Capture the cell that displays the provided text and extract its [x, y] central coordinate. 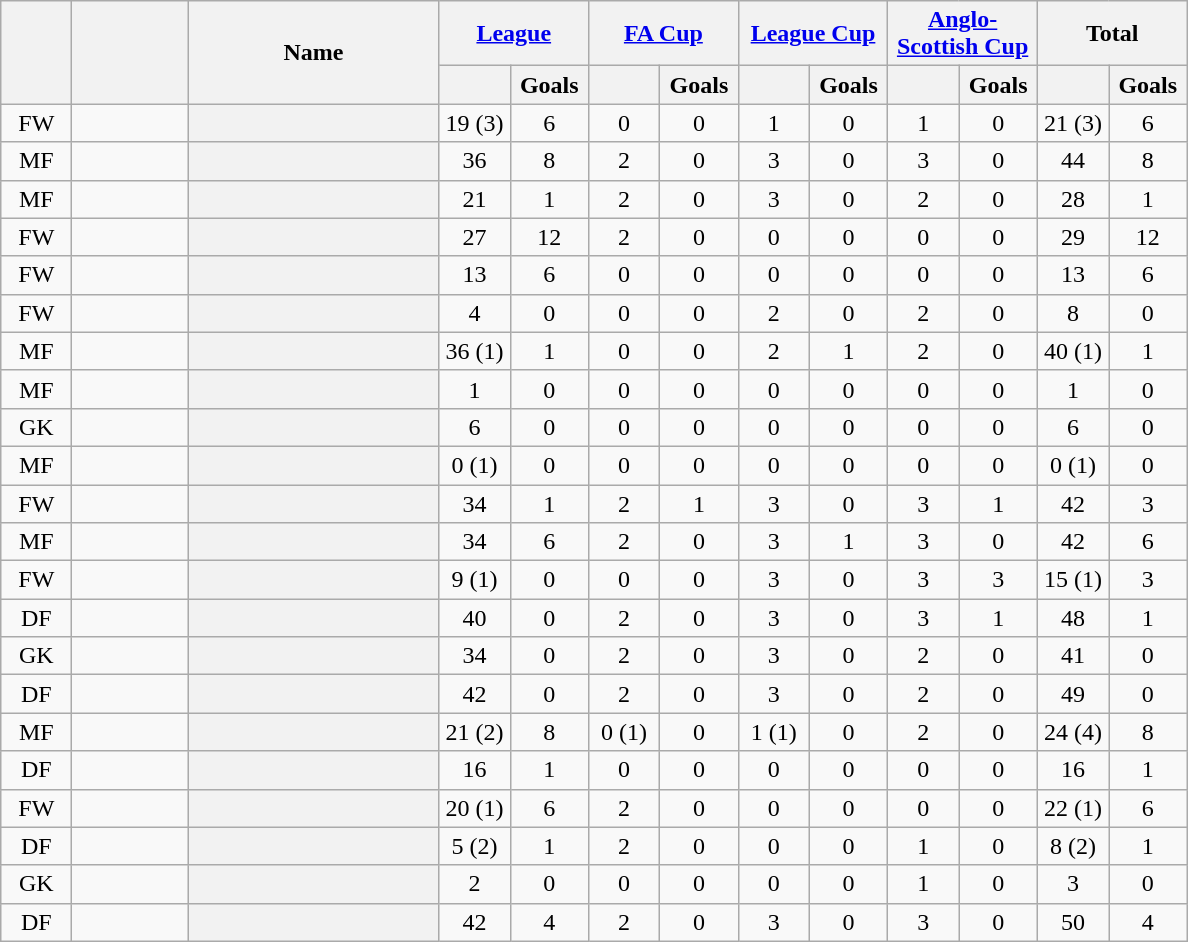
League Cup [813, 34]
Anglo-Scottish Cup [963, 34]
48 [1072, 618]
1 (1) [774, 732]
21 [474, 199]
27 [474, 237]
League [514, 34]
22 (1) [1072, 808]
21 (3) [1072, 123]
FA Cup [664, 34]
41 [1072, 656]
28 [1072, 199]
21 (2) [474, 732]
19 (3) [474, 123]
24 (4) [1072, 732]
Total [1112, 34]
5 (2) [474, 846]
9 (1) [474, 580]
15 (1) [1072, 580]
8 (2) [1072, 846]
20 (1) [474, 808]
36 [474, 161]
50 [1072, 922]
Name [314, 52]
36 (1) [474, 351]
49 [1072, 694]
40 (1) [1072, 351]
40 [474, 618]
29 [1072, 237]
44 [1072, 161]
